From the cell containing the given text, extract its center point as (X, Y) coordinate. 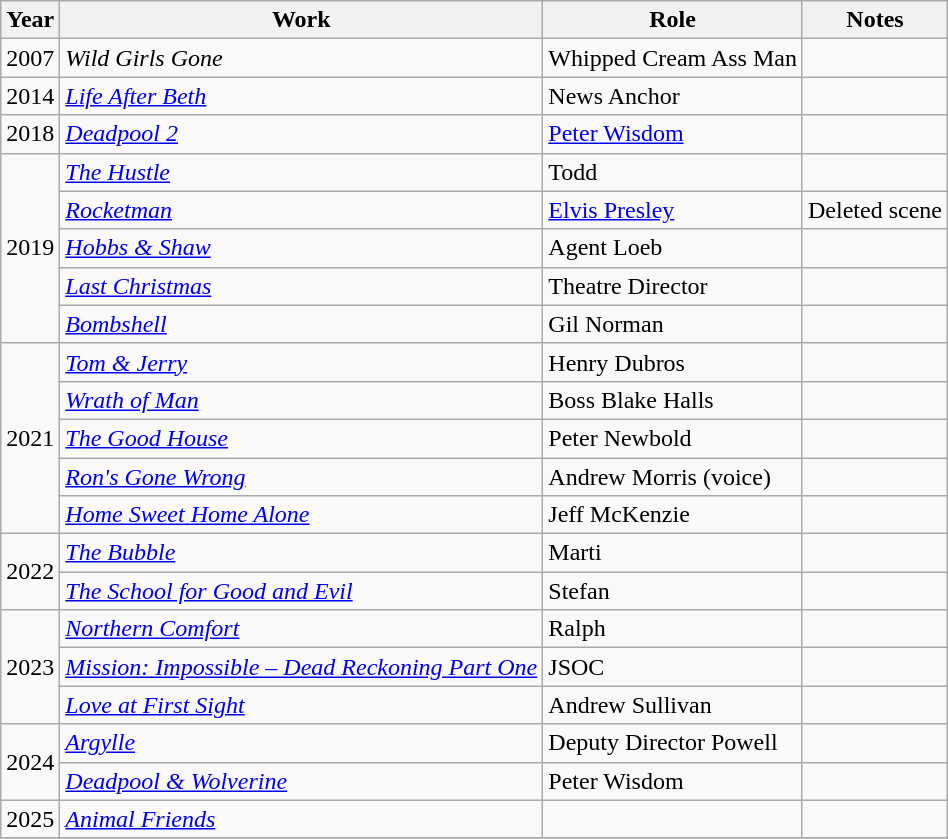
Ralph (673, 629)
2021 (30, 438)
Notes (874, 20)
2024 (30, 762)
Peter Newbold (673, 438)
Year (30, 20)
2023 (30, 667)
Life After Beth (302, 96)
The School for Good and Evil (302, 591)
Deadpool 2 (302, 134)
Last Christmas (302, 286)
Henry Dubros (673, 362)
2022 (30, 572)
Andrew Morris (voice) (673, 477)
Agent Loeb (673, 248)
The Good House (302, 438)
Jeff McKenzie (673, 515)
Argylle (302, 743)
Deadpool & Wolverine (302, 781)
Elvis Presley (673, 210)
2007 (30, 58)
2014 (30, 96)
Ron's Gone Wrong (302, 477)
Tom & Jerry (302, 362)
JSOC (673, 667)
Animal Friends (302, 819)
Boss Blake Halls (673, 400)
Todd (673, 172)
Marti (673, 553)
Work (302, 20)
Rocketman (302, 210)
Andrew Sullivan (673, 705)
2025 (30, 819)
Home Sweet Home Alone (302, 515)
Bombshell (302, 324)
Hobbs & Shaw (302, 248)
Gil Norman (673, 324)
Wrath of Man (302, 400)
Wild Girls Gone (302, 58)
News Anchor (673, 96)
Whipped Cream Ass Man (673, 58)
Love at First Sight (302, 705)
The Hustle (302, 172)
Deleted scene (874, 210)
Stefan (673, 591)
Northern Comfort (302, 629)
2019 (30, 248)
Theatre Director (673, 286)
Mission: Impossible – Dead Reckoning Part One (302, 667)
Deputy Director Powell (673, 743)
Role (673, 20)
2018 (30, 134)
The Bubble (302, 553)
